From the cell containing the given text, extract its center point as [X, Y] coordinate. 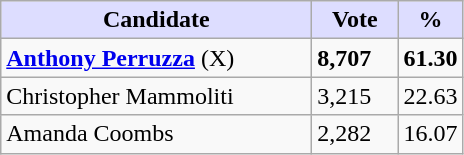
Vote [355, 20]
% [430, 20]
22.63 [430, 96]
Christopher Mammoliti [156, 96]
8,707 [355, 58]
3,215 [355, 96]
Candidate [156, 20]
61.30 [430, 58]
Anthony Perruzza (X) [156, 58]
2,282 [355, 134]
Amanda Coombs [156, 134]
16.07 [430, 134]
